Return the [X, Y] coordinate for the center point of the cell that contains the specified text.  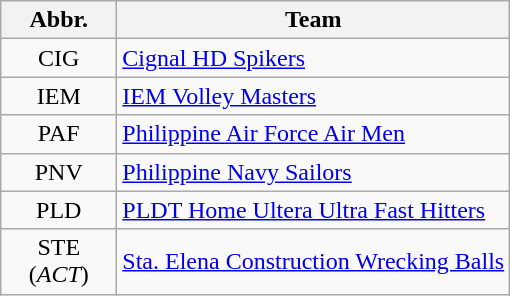
PNV [59, 172]
Abbr. [59, 20]
STE (ACT) [59, 262]
PAF [59, 134]
CIG [59, 58]
Philippine Air Force Air Men [314, 134]
PLD [59, 210]
IEM Volley Masters [314, 96]
Team [314, 20]
Philippine Navy Sailors [314, 172]
Sta. Elena Construction Wrecking Balls [314, 262]
PLDT Home Ultera Ultra Fast Hitters [314, 210]
IEM [59, 96]
Cignal HD Spikers [314, 58]
